Locate the cell with the specified text and output its (X, Y) center coordinate. 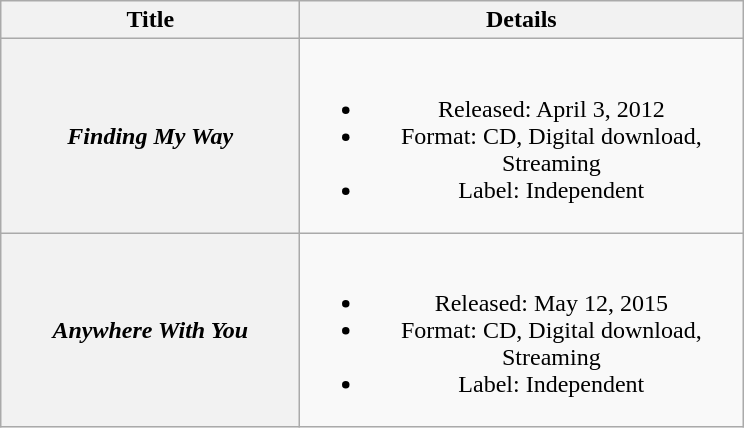
Title (150, 20)
Released: May 12, 2015Format: CD, Digital download, StreamingLabel: Independent (522, 330)
Details (522, 20)
Released: April 3, 2012Format: CD, Digital download, StreamingLabel: Independent (522, 136)
Anywhere With You (150, 330)
Finding My Way (150, 136)
